Determine the (X, Y) coordinate at the center of the cell enclosing the given text.  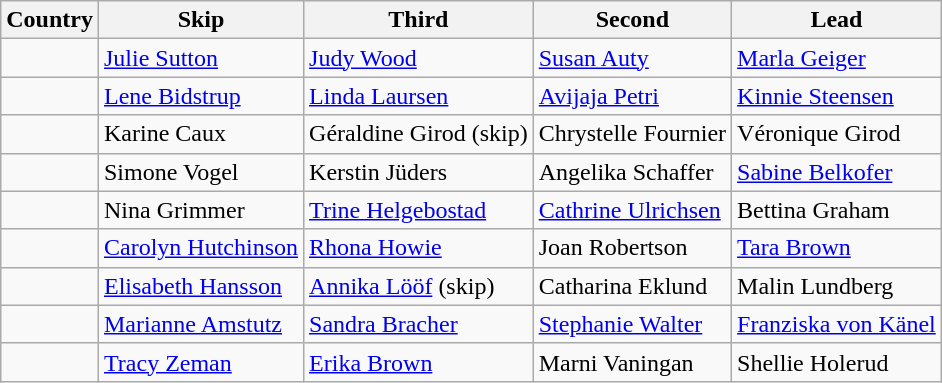
Sandra Bracher (419, 324)
Julie Sutton (200, 58)
Catharina Eklund (632, 286)
Joan Robertson (632, 248)
Bettina Graham (837, 210)
Elisabeth Hansson (200, 286)
Tracy Zeman (200, 362)
Lene Bidstrup (200, 96)
Kerstin Jüders (419, 172)
Country (50, 20)
Géraldine Girod (skip) (419, 134)
Marla Geiger (837, 58)
Chrystelle Fournier (632, 134)
Trine Helgebostad (419, 210)
Angelika Schaffer (632, 172)
Erika Brown (419, 362)
Shellie Holerud (837, 362)
Sabine Belkofer (837, 172)
Karine Caux (200, 134)
Susan Auty (632, 58)
Avijaja Petri (632, 96)
Second (632, 20)
Third (419, 20)
Lead (837, 20)
Simone Vogel (200, 172)
Annika Lööf (skip) (419, 286)
Skip (200, 20)
Judy Wood (419, 58)
Malin Lundberg (837, 286)
Tara Brown (837, 248)
Franziska von Känel (837, 324)
Nina Grimmer (200, 210)
Carolyn Hutchinson (200, 248)
Marni Vaningan (632, 362)
Cathrine Ulrichsen (632, 210)
Stephanie Walter (632, 324)
Linda Laursen (419, 96)
Kinnie Steensen (837, 96)
Marianne Amstutz (200, 324)
Véronique Girod (837, 134)
Rhona Howie (419, 248)
